Pinpoint the cell where the given text exists, returning its [x, y] midpoint coordinate. 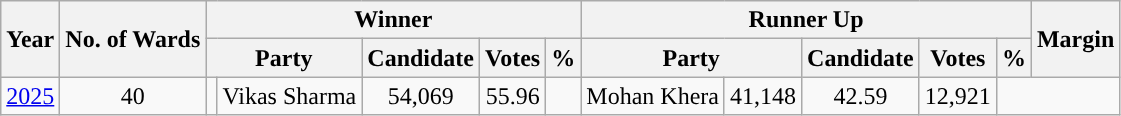
Runner Up [806, 20]
2025 [30, 96]
No. of Wards [133, 39]
42.59 [861, 96]
Mohan Khera [653, 96]
55.96 [513, 96]
54,069 [421, 96]
Year [30, 39]
Vikas Sharma [290, 96]
Margin [1075, 39]
41,148 [762, 96]
40 [133, 96]
12,921 [958, 96]
Winner [394, 20]
